Pinpoint the cell where the given text exists, returning its (X, Y) midpoint coordinate. 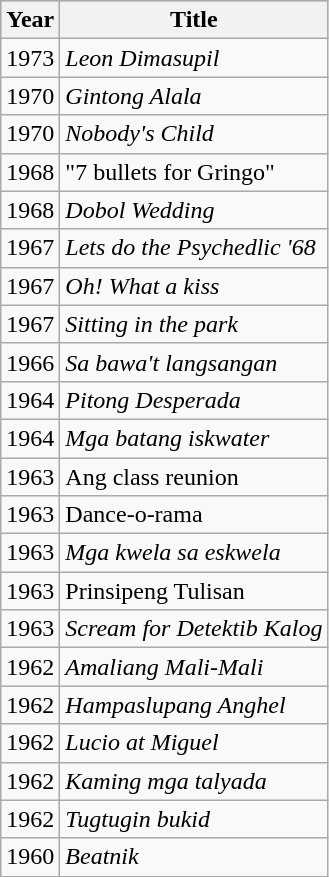
Lucio at Miguel (194, 743)
1966 (30, 362)
"7 bullets for Gringo" (194, 172)
Title (194, 20)
Leon Dimasupil (194, 58)
Ang class reunion (194, 477)
Tugtugin bukid (194, 819)
Scream for Detektib Kalog (194, 629)
Year (30, 20)
Nobody's Child (194, 134)
1973 (30, 58)
Sitting in the park (194, 324)
Beatnik (194, 857)
Sa bawa't langsangan (194, 362)
Dobol Wedding (194, 210)
Amaliang Mali-Mali (194, 667)
Hampaslupang Anghel (194, 705)
Oh! What a kiss (194, 286)
Mga batang iskwater (194, 438)
1960 (30, 857)
Gintong Alala (194, 96)
Lets do the Psychedlic '68 (194, 248)
Kaming mga talyada (194, 781)
Mga kwela sa eskwela (194, 553)
Pitong Desperada (194, 400)
Dance-o-rama (194, 515)
Prinsipeng Tulisan (194, 591)
